Output the (x, y) coordinate of the center of the cell containing the given text.  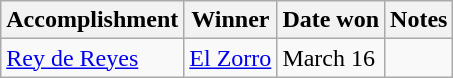
El Zorro (230, 58)
Notes (419, 20)
March 16 (331, 58)
Accomplishment (92, 20)
Rey de Reyes (92, 58)
Winner (230, 20)
Date won (331, 20)
